Find where the given text appears and provide that cell's center as [X, Y] coordinate. 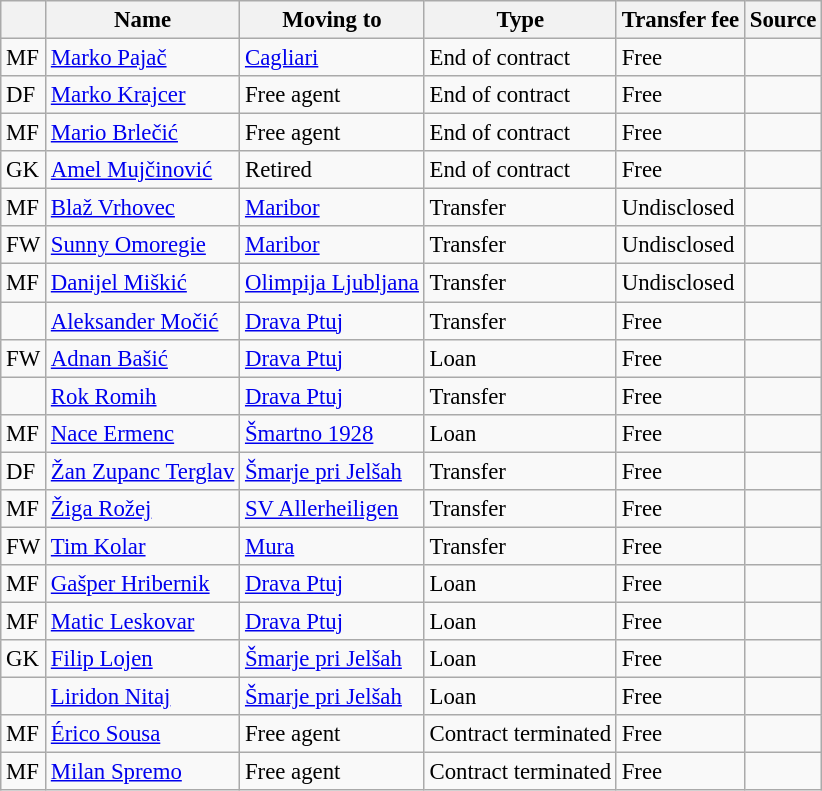
Milan Spremo [143, 772]
Transfer fee [680, 20]
Šmartno 1928 [332, 433]
Gašper Hribernik [143, 584]
Žiga Rožej [143, 509]
Sunny Omoregie [143, 245]
Mario Brlečić [143, 133]
SV Allerheiligen [332, 509]
Blaž Vrhovec [143, 208]
Mura [332, 546]
Filip Lojen [143, 659]
Érico Sousa [143, 734]
Marko Krajcer [143, 95]
Cagliari [332, 58]
Tim Kolar [143, 546]
Type [520, 20]
Rok Romih [143, 396]
Amel Mujčinović [143, 170]
Name [143, 20]
Liridon Nitaj [143, 697]
Source [782, 20]
Aleksander Močić [143, 321]
Retired [332, 170]
Matic Leskovar [143, 621]
Moving to [332, 20]
Žan Zupanc Terglav [143, 471]
Marko Pajač [143, 58]
Adnan Bašić [143, 358]
Danijel Miškić [143, 283]
Olimpija Ljubljana [332, 283]
Nace Ermenc [143, 433]
